Determine the [X, Y] coordinate at the center of the cell enclosing the given text.  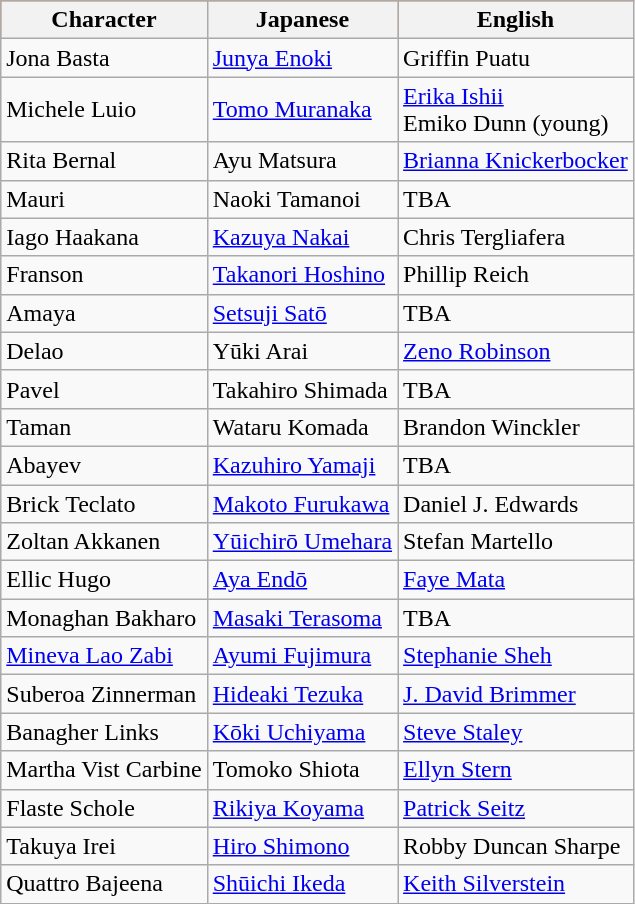
Patrick Seitz [516, 808]
Character [104, 20]
Yūichirō Umehara [302, 542]
Yūki Arai [302, 351]
Amaya [104, 313]
Robby Duncan Sharpe [516, 846]
Masaki Terasoma [302, 618]
Chris Tergliafera [516, 237]
Takuya Irei [104, 846]
Wataru Komada [302, 427]
Abayev [104, 465]
Stefan Martello [516, 542]
Griffin Puatu [516, 58]
Flaste Schole [104, 808]
Tomo Muranaka [302, 110]
J. David Brimmer [516, 694]
Franson [104, 275]
Kazuhiro Yamaji [302, 465]
Setsuji Satō [302, 313]
Tomoko Shiota [302, 770]
Brianna Knickerbocker [516, 161]
Phillip Reich [516, 275]
Junya Enoki [302, 58]
Hiro Shimono [302, 846]
Takahiro Shimada [302, 389]
Takanori Hoshino [302, 275]
Michele Luio [104, 110]
Ellyn Stern [516, 770]
Japanese [302, 20]
Shūichi Ikeda [302, 884]
Zoltan Akkanen [104, 542]
Jona Basta [104, 58]
Hideaki Tezuka [302, 694]
Ellic Hugo [104, 580]
Iago Haakana [104, 237]
Ayumi Fujimura [302, 656]
Delao [104, 351]
Brick Teclato [104, 503]
Rita Bernal [104, 161]
Mineva Lao Zabi [104, 656]
Zeno Robinson [516, 351]
Brandon Winckler [516, 427]
Erika IshiiEmiko Dunn (young) [516, 110]
Keith Silverstein [516, 884]
Taman [104, 427]
Steve Staley [516, 732]
Naoki Tamanoi [302, 199]
Ayu Matsura [302, 161]
Suberoa Zinnerman [104, 694]
Quattro Bajeena [104, 884]
Martha Vist Carbine [104, 770]
Rikiya Koyama [302, 808]
Stephanie Sheh [516, 656]
Mauri [104, 199]
Pavel [104, 389]
Faye Mata [516, 580]
Aya Endō [302, 580]
Kazuya Nakai [302, 237]
Banagher Links [104, 732]
Monaghan Bakharo [104, 618]
Kōki Uchiyama [302, 732]
Makoto Furukawa [302, 503]
English [516, 20]
Daniel J. Edwards [516, 503]
